Determine the (x, y) coordinate at the center of the cell enclosing the given text.  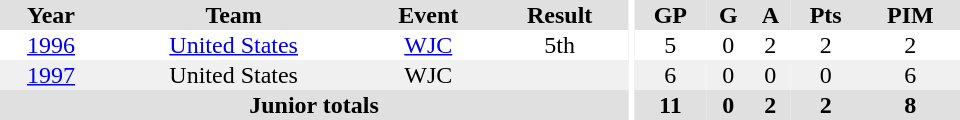
Junior totals (314, 105)
Pts (826, 15)
1996 (51, 45)
8 (910, 105)
Team (234, 15)
11 (670, 105)
5 (670, 45)
Result (560, 15)
GP (670, 15)
G (728, 15)
Event (428, 15)
A (770, 15)
PIM (910, 15)
Year (51, 15)
1997 (51, 75)
5th (560, 45)
